Output the [X, Y] coordinate of the center of the cell containing the given text.  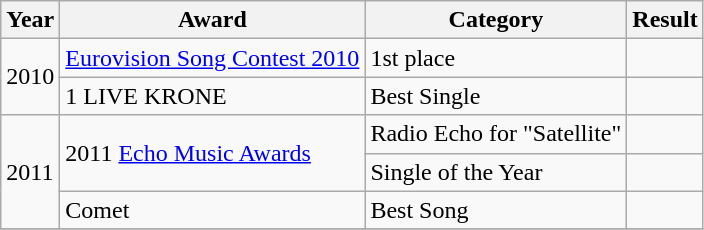
Eurovision Song Contest 2010 [212, 58]
2011 Echo Music Awards [212, 153]
Single of the Year [496, 172]
Best Song [496, 210]
Radio Echo for "Satellite" [496, 134]
Category [496, 20]
2010 [30, 77]
Best Single [496, 96]
Year [30, 20]
1 LIVE KRONE [212, 96]
Award [212, 20]
2011 [30, 172]
Comet [212, 210]
1st place [496, 58]
Result [665, 20]
